Pinpoint the cell where the given text exists, returning its (X, Y) midpoint coordinate. 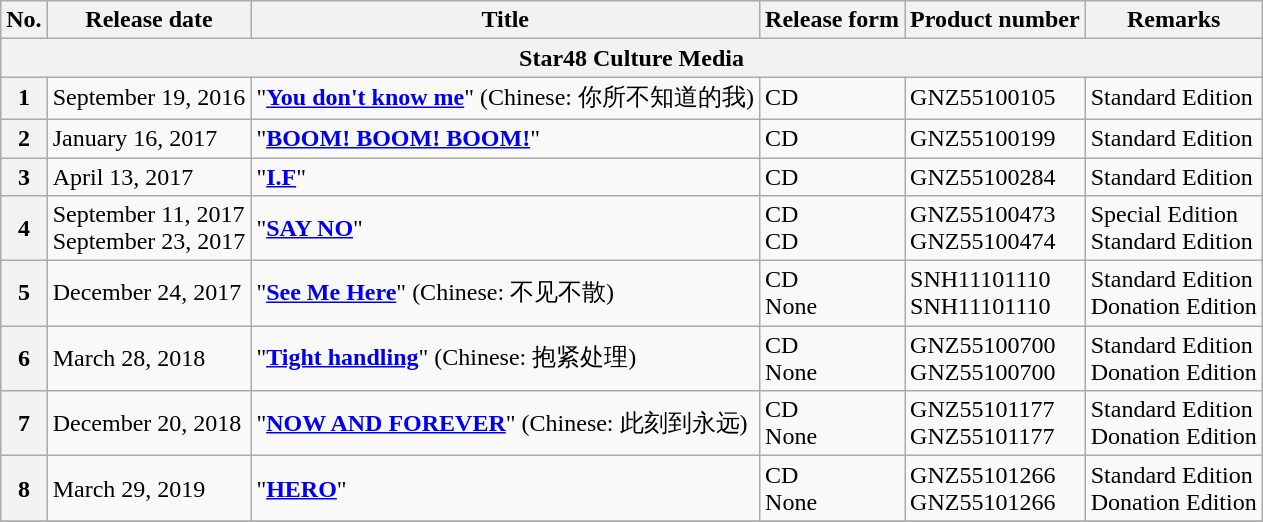
GNZ55101177GNZ55101177 (996, 424)
September 11, 2017September 23, 2017 (149, 228)
GNZ55100473GNZ55100474 (996, 228)
1 (24, 98)
January 16, 2017 (149, 138)
December 20, 2018 (149, 424)
SNH11101110SNH11101110 (996, 294)
Star48 Culture Media (632, 58)
April 13, 2017 (149, 177)
GNZ55101266GNZ55101266 (996, 488)
GNZ55100284 (996, 177)
Remarks (1174, 20)
"Tight handling" (Chinese: 抱紧处理) (506, 358)
6 (24, 358)
March 28, 2018 (149, 358)
Special Edition Standard Edition (1174, 228)
7 (24, 424)
Title (506, 20)
4 (24, 228)
"You don't know me" (Chinese: 你所不知道的我) (506, 98)
"See Me Here" (Chinese: 不见不散) (506, 294)
GNZ55100105 (996, 98)
No. (24, 20)
CDCD (832, 228)
March 29, 2019 (149, 488)
Release form (832, 20)
"I.F" (506, 177)
3 (24, 177)
September 19, 2016 (149, 98)
"HERO" (506, 488)
"SAY NO" (506, 228)
"BOOM! BOOM! BOOM!" (506, 138)
5 (24, 294)
2 (24, 138)
Product number (996, 20)
December 24, 2017 (149, 294)
Release date (149, 20)
"NOW AND FOREVER" (Chinese: 此刻到永远) (506, 424)
GNZ55100700GNZ55100700 (996, 358)
GNZ55100199 (996, 138)
8 (24, 488)
